Extract the [X, Y] coordinate from the center of the cell holding the provided text.  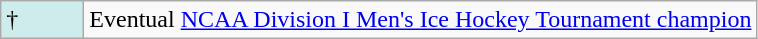
† [42, 20]
Eventual NCAA Division I Men's Ice Hockey Tournament champion [420, 20]
